Detect which cell encompasses the target text, then output its [x, y] center coordinate. 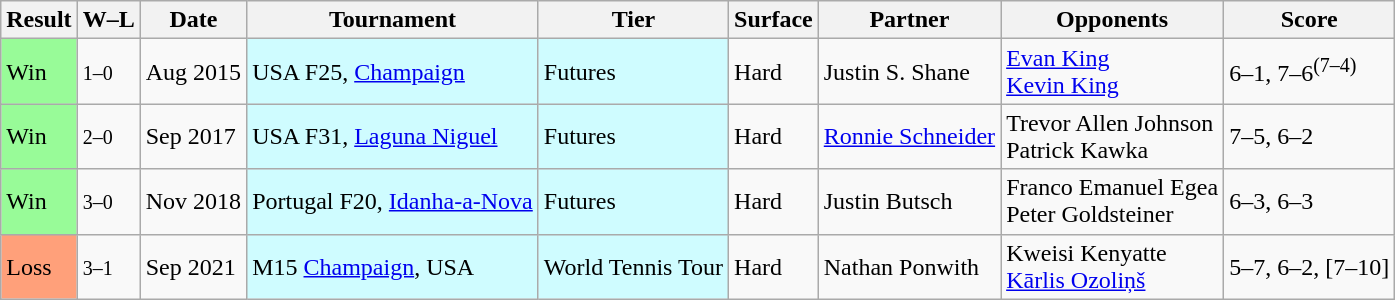
6–3, 6–3 [1310, 202]
Result [39, 20]
Ronnie Schneider [909, 136]
Justin S. Shane [909, 72]
M15 Champaign, USA [393, 266]
Loss [39, 266]
W–L [108, 20]
Date [193, 20]
Trevor Allen Johnson Patrick Kawka [1112, 136]
2–0 [108, 136]
Partner [909, 20]
Surface [774, 20]
1–0 [108, 72]
3–0 [108, 202]
World Tennis Tour [633, 266]
Aug 2015 [193, 72]
Justin Butsch [909, 202]
6–1, 7–6(7–4) [1310, 72]
7–5, 6–2 [1310, 136]
Evan King Kevin King [1112, 72]
5–7, 6–2, [7–10] [1310, 266]
Kweisi Kenyatte Kārlis Ozoliņš [1112, 266]
USA F31, Laguna Niguel [393, 136]
Score [1310, 20]
Tournament [393, 20]
Sep 2017 [193, 136]
Opponents [1112, 20]
Sep 2021 [193, 266]
USA F25, Champaign [393, 72]
Tier [633, 20]
Nov 2018 [193, 202]
Franco Emanuel Egea Peter Goldsteiner [1112, 202]
3–1 [108, 266]
Portugal F20, Idanha-a-Nova [393, 202]
Nathan Ponwith [909, 266]
